For the text-containing cell, return its midpoint in (X, Y) coordinate format. 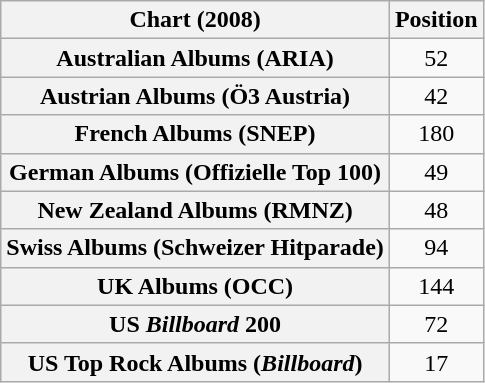
German Albums (Offizielle Top 100) (196, 172)
Swiss Albums (Schweizer Hitparade) (196, 248)
17 (436, 362)
French Albums (SNEP) (196, 134)
72 (436, 324)
UK Albums (OCC) (196, 286)
144 (436, 286)
Position (436, 20)
US Billboard 200 (196, 324)
42 (436, 96)
52 (436, 58)
180 (436, 134)
New Zealand Albums (RMNZ) (196, 210)
48 (436, 210)
Chart (2008) (196, 20)
US Top Rock Albums (Billboard) (196, 362)
Australian Albums (ARIA) (196, 58)
Austrian Albums (Ö3 Austria) (196, 96)
49 (436, 172)
94 (436, 248)
